Return the [x, y] coordinate for the center point of the cell that contains the specified text.  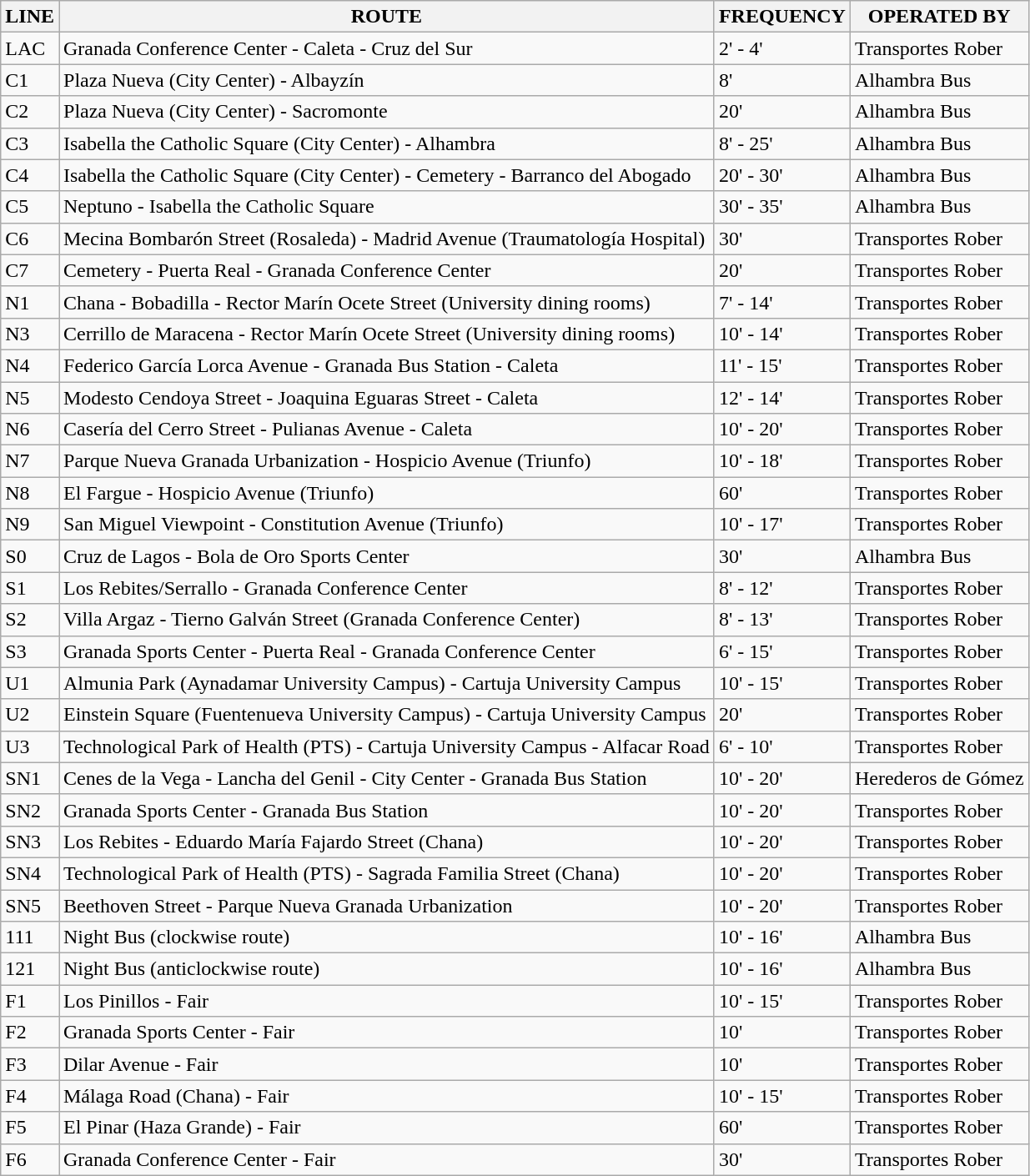
C4 [30, 175]
30' - 35' [782, 207]
10' - 17' [782, 525]
S0 [30, 556]
N9 [30, 525]
N1 [30, 302]
SN1 [30, 778]
F5 [30, 1128]
F6 [30, 1159]
11' - 15' [782, 365]
F4 [30, 1096]
Technological Park of Health (PTS) - Cartuja University Campus - Alfacar Road [386, 746]
Cenes de la Vega - Lancha del Genil - City Center - Granada Bus Station [386, 778]
SN4 [30, 873]
8' [782, 80]
10' - 14' [782, 334]
SN3 [30, 842]
C6 [30, 239]
8' - 13' [782, 620]
U2 [30, 715]
Einstein Square (Fuentenueva University Campus) - Cartuja University Campus [386, 715]
C5 [30, 207]
F1 [30, 1001]
Night Bus (clockwise route) [386, 937]
Mecina Bombarón Street (Rosaleda) - Madrid Avenue (Traumatología Hospital) [386, 239]
Federico García Lorca Avenue - Granada Bus Station - Caleta [386, 365]
20' - 30' [782, 175]
Villa Argaz - Tierno Galván Street (Granada Conference Center) [386, 620]
C2 [30, 112]
N6 [30, 430]
Los Rebites/Serrallo - Granada Conference Center [386, 588]
FREQUENCY [782, 17]
F2 [30, 1033]
Herederos de Gómez [939, 778]
Granada Conference Center - Caleta - Cruz del Sur [386, 48]
12' - 14' [782, 398]
N7 [30, 461]
C1 [30, 80]
Granada Conference Center - Fair [386, 1159]
Casería del Cerro Street - Pulianas Avenue - Caleta [386, 430]
Cerrillo de Maracena - Rector Marín Ocete Street (University dining rooms) [386, 334]
7' - 14' [782, 302]
6' - 15' [782, 651]
Isabella the Catholic Square (City Center) - Alhambra [386, 143]
10' - 18' [782, 461]
Modesto Cendoya Street - Joaquina Eguaras Street - Caleta [386, 398]
Plaza Nueva (City Center) - Albayzín [386, 80]
U1 [30, 683]
Granada Sports Center - Fair [386, 1033]
Night Bus (anticlockwise route) [386, 969]
Parque Nueva Granada Urbanization - Hospicio Avenue (Triunfo) [386, 461]
LAC [30, 48]
F3 [30, 1064]
Technological Park of Health (PTS) - Sagrada Familia Street (Chana) [386, 873]
SN5 [30, 905]
SN2 [30, 810]
111 [30, 937]
El Fargue - Hospicio Avenue (Triunfo) [386, 493]
Chana - Bobadilla - Rector Marín Ocete Street (University dining rooms) [386, 302]
Cruz de Lagos - Bola de Oro Sports Center [386, 556]
Málaga Road (Chana) - Fair [386, 1096]
Isabella the Catholic Square (City Center) - Cemetery - Barranco del Abogado [386, 175]
N4 [30, 365]
S3 [30, 651]
OPERATED BY [939, 17]
Plaza Nueva (City Center) - Sacromonte [386, 112]
Cemetery - Puerta Real - Granada Conference Center [386, 270]
6' - 10' [782, 746]
S1 [30, 588]
8' - 12' [782, 588]
Granada Sports Center - Granada Bus Station [386, 810]
U3 [30, 746]
121 [30, 969]
San Miguel Viewpoint - Constitution Avenue (Triunfo) [386, 525]
ROUTE [386, 17]
Granada Sports Center - Puerta Real - Granada Conference Center [386, 651]
N3 [30, 334]
C3 [30, 143]
El Pinar (Haza Grande) - Fair [386, 1128]
N5 [30, 398]
Los Rebites - Eduardo María Fajardo Street (Chana) [386, 842]
Almunia Park (Aynadamar University Campus) - Cartuja University Campus [386, 683]
LINE [30, 17]
Los Pinillos - Fair [386, 1001]
8' - 25' [782, 143]
C7 [30, 270]
S2 [30, 620]
Beethoven Street - Parque Nueva Granada Urbanization [386, 905]
Neptuno - Isabella the Catholic Square [386, 207]
Dilar Avenue - Fair [386, 1064]
N8 [30, 493]
2' - 4' [782, 48]
